For the text-containing cell, return its midpoint in [x, y] coordinate format. 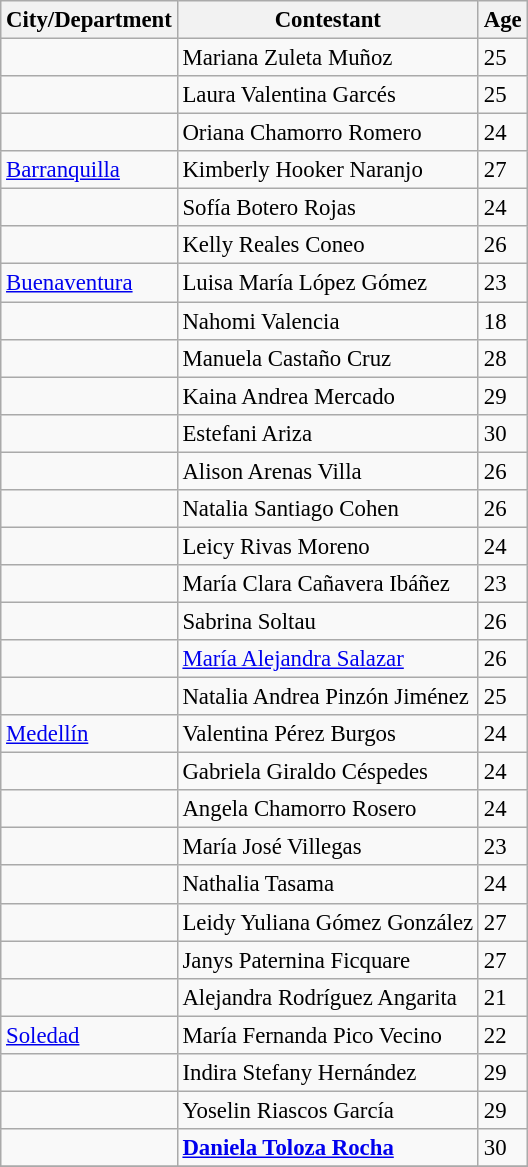
María Alejandra Salazar [328, 659]
Oriana Chamorro Romero [328, 133]
Gabriela Giraldo Céspedes [328, 772]
21 [502, 997]
Nathalia Tasama [328, 885]
María Clara Cañavera Ibáñez [328, 584]
28 [502, 358]
Natalia Santiago Cohen [328, 509]
Buenaventura [89, 283]
Luisa María López Gómez [328, 283]
Manuela Castaño Cruz [328, 358]
Indira Stefany Hernández [328, 1073]
Natalia Andrea Pinzón Jiménez [328, 697]
Leicy Rivas Moreno [328, 546]
María Fernanda Pico Vecino [328, 1035]
Mariana Zuleta Muñoz [328, 58]
Nahomi Valencia [328, 321]
Kaina Andrea Mercado [328, 396]
Medellín [89, 734]
Kimberly Hooker Naranjo [328, 170]
Age [502, 20]
Contestant [328, 20]
City/Department [89, 20]
Janys Paternina Ficquare [328, 960]
Barranquilla [89, 170]
18 [502, 321]
Sabrina Soltau [328, 621]
Laura Valentina Garcés [328, 95]
Alison Arenas Villa [328, 471]
Yoselin Riascos García [328, 1110]
Estefani Ariza [328, 433]
María José Villegas [328, 847]
22 [502, 1035]
Sofía Botero Rojas [328, 208]
Soledad [89, 1035]
Alejandra Rodríguez Angarita [328, 997]
Leidy Yuliana Gómez González [328, 922]
Kelly Reales Coneo [328, 245]
Angela Chamorro Rosero [328, 809]
Valentina Pérez Burgos [328, 734]
Daniela Toloza Rocha [328, 1148]
